Return the [x, y] coordinate for the center point of the cell that contains the specified text.  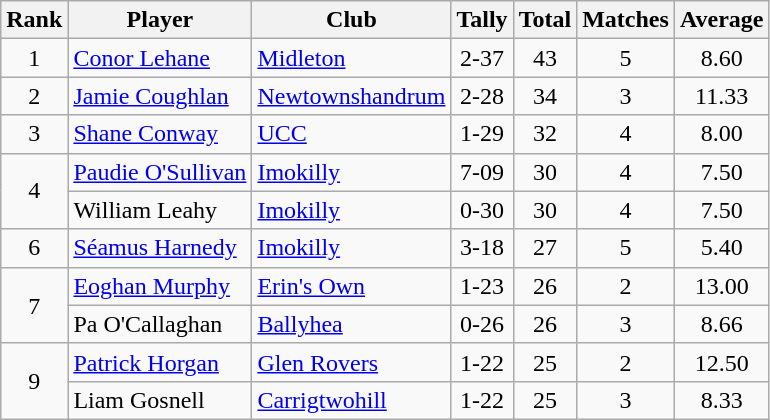
27 [545, 248]
Midleton [352, 58]
7 [34, 305]
34 [545, 96]
6 [34, 248]
Rank [34, 20]
2-28 [482, 96]
Conor Lehane [160, 58]
8.66 [722, 324]
9 [34, 381]
Séamus Harnedy [160, 248]
William Leahy [160, 210]
12.50 [722, 362]
Eoghan Murphy [160, 286]
1-29 [482, 134]
2-37 [482, 58]
Jamie Coughlan [160, 96]
Newtownshandrum [352, 96]
Carrigtwohill [352, 400]
7-09 [482, 172]
Pa O'Callaghan [160, 324]
UCC [352, 134]
3-18 [482, 248]
1-23 [482, 286]
Shane Conway [160, 134]
11.33 [722, 96]
13.00 [722, 286]
Average [722, 20]
Club [352, 20]
Matches [626, 20]
0-26 [482, 324]
0-30 [482, 210]
8.00 [722, 134]
1 [34, 58]
Tally [482, 20]
Erin's Own [352, 286]
Glen Rovers [352, 362]
Total [545, 20]
5.40 [722, 248]
Paudie O'Sullivan [160, 172]
Liam Gosnell [160, 400]
43 [545, 58]
8.60 [722, 58]
Player [160, 20]
8.33 [722, 400]
32 [545, 134]
Ballyhea [352, 324]
Patrick Horgan [160, 362]
